Scan for the cell matching the given text and deliver its [x, y] coordinate at center. 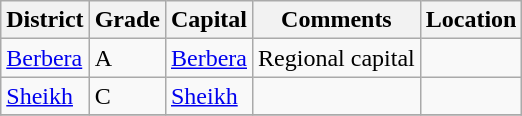
Regional capital [337, 58]
C [127, 96]
District [45, 20]
Grade [127, 20]
Capital [208, 20]
Location [471, 20]
A [127, 58]
Comments [337, 20]
